Pinpoint the cell where the given text exists, returning its (X, Y) midpoint coordinate. 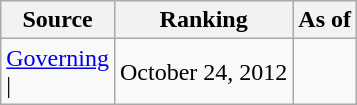
As of (325, 20)
October 24, 2012 (203, 72)
Governing| (58, 72)
Ranking (203, 20)
Source (58, 20)
